Provide the (X, Y) coordinate of the cell's center where the given text is located.  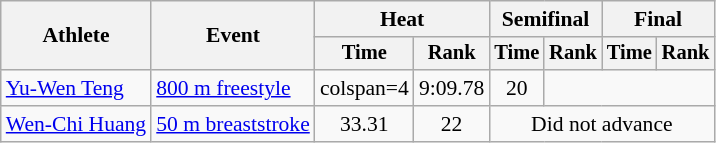
22 (452, 124)
Final (658, 19)
Athlete (76, 36)
9:09.78 (452, 88)
800 m freestyle (233, 88)
Wen-Chi Huang (76, 124)
Semifinal (545, 19)
Did not advance (602, 124)
colspan=4 (364, 88)
Event (233, 36)
33.31 (364, 124)
20 (516, 88)
Yu-Wen Teng (76, 88)
50 m breaststroke (233, 124)
Heat (402, 19)
